Scan for the cell matching the given text and deliver its (X, Y) coordinate at center. 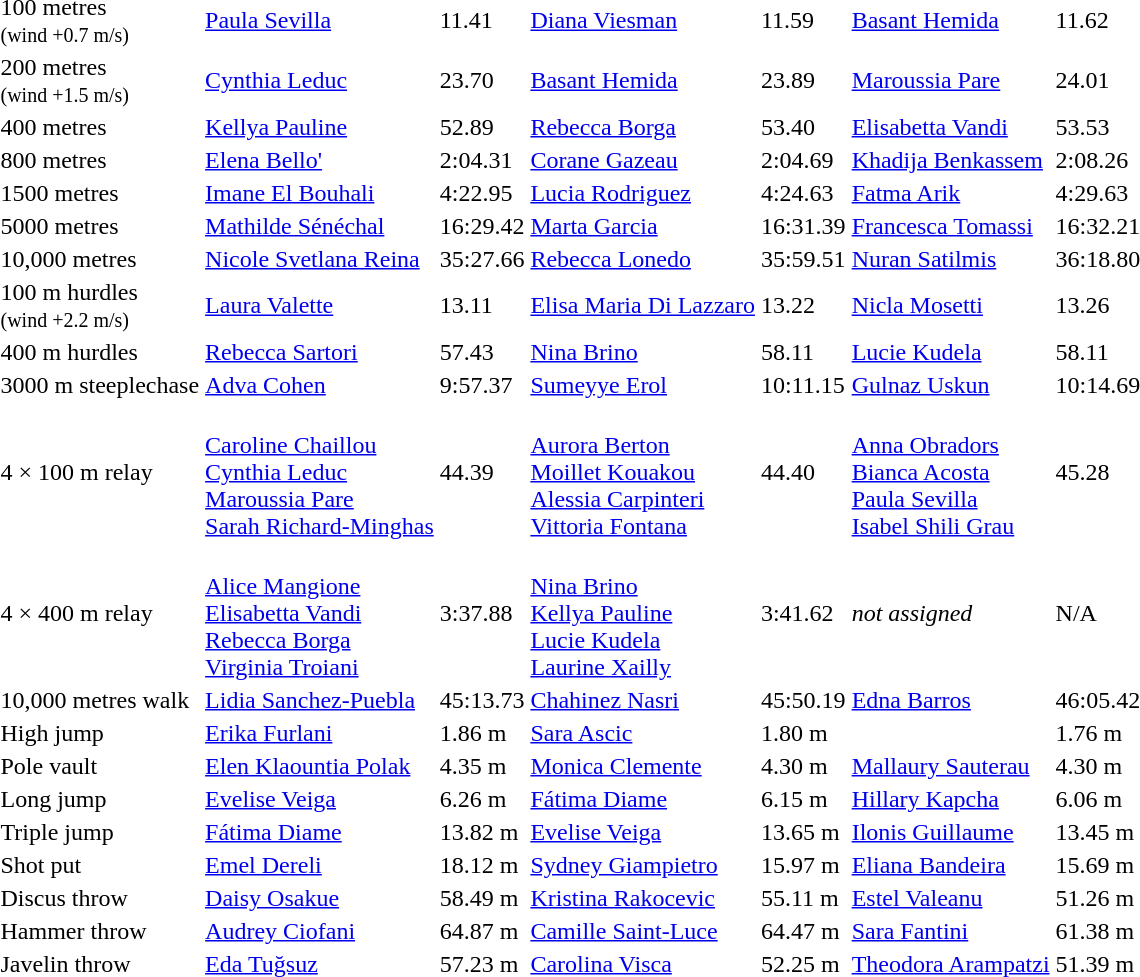
64.47 m (803, 931)
Basant Hemida (643, 80)
Hillary Kapcha (950, 799)
Eliana Bandeira (950, 865)
45:50.19 (803, 700)
23.70 (482, 80)
58.49 m (482, 898)
not assigned (950, 613)
1.86 m (482, 733)
Fatma Arik (950, 193)
Cynthia Leduc (320, 80)
Lucia Rodriguez (643, 193)
13.11 (482, 306)
Mathilde Sénéchal (320, 226)
Sara Ascic (643, 733)
Kristina Rakocevic (643, 898)
Kellya Pauline (320, 127)
16:29.42 (482, 226)
4:24.63 (803, 193)
Khadija Benkassem (950, 160)
6.15 m (803, 799)
35:59.51 (803, 259)
Lucie Kudela (950, 352)
Elisa Maria Di Lazzaro (643, 306)
3:37.88 (482, 613)
Monica Clemente (643, 766)
Ilonis Guillaume (950, 832)
Corane Gazeau (643, 160)
1.80 m (803, 733)
58.11 (803, 352)
4.35 m (482, 766)
Rebecca Lonedo (643, 259)
Maroussia Pare (950, 80)
35:27.66 (482, 259)
Nuran Satilmis (950, 259)
Anna ObradorsBianca AcostaPaula SevillaIsabel Shili Grau (950, 472)
Marta Garcia (643, 226)
23.89 (803, 80)
Sara Fantini (950, 931)
Elena Bello' (320, 160)
55.11 m (803, 898)
10:11.15 (803, 385)
Emel Dereli (320, 865)
Aurora BertonMoillet KouakouAlessia CarpinteriVittoria Fontana (643, 472)
4.30 m (803, 766)
Caroline ChaillouCynthia LeducMaroussia PareSarah Richard-Minghas (320, 472)
Rebecca Borga (643, 127)
6.26 m (482, 799)
Lidia Sanchez-Puebla (320, 700)
Francesca Tomassi (950, 226)
Rebecca Sartori (320, 352)
Mallaury Sauterau (950, 766)
18.12 m (482, 865)
Sydney Giampietro (643, 865)
9:57.37 (482, 385)
15.97 m (803, 865)
53.40 (803, 127)
44.40 (803, 472)
44.39 (482, 472)
Nicole Svetlana Reina (320, 259)
16:31.39 (803, 226)
Audrey Ciofani (320, 931)
Estel Valeanu (950, 898)
52.89 (482, 127)
Nina Brino (643, 352)
Alice MangioneElisabetta VandiRebecca BorgaVirginia Troiani (320, 613)
Daisy Osakue (320, 898)
2:04.69 (803, 160)
Edna Barros (950, 700)
Nina BrinoKellya PaulineLucie KudelaLaurine Xailly (643, 613)
57.43 (482, 352)
13.65 m (803, 832)
13.82 m (482, 832)
3:41.62 (803, 613)
Nicla Mosetti (950, 306)
4:22.95 (482, 193)
Imane El Bouhali (320, 193)
Sumeyye Erol (643, 385)
64.87 m (482, 931)
Elisabetta Vandi (950, 127)
45:13.73 (482, 700)
Camille Saint-Luce (643, 931)
13.22 (803, 306)
Erika Furlani (320, 733)
Chahinez Nasri (643, 700)
Adva Cohen (320, 385)
Elen Klaountia Polak (320, 766)
Laura Valette (320, 306)
Gulnaz Uskun (950, 385)
2:04.31 (482, 160)
